Output the [x, y] coordinate of the center of the cell containing the given text.  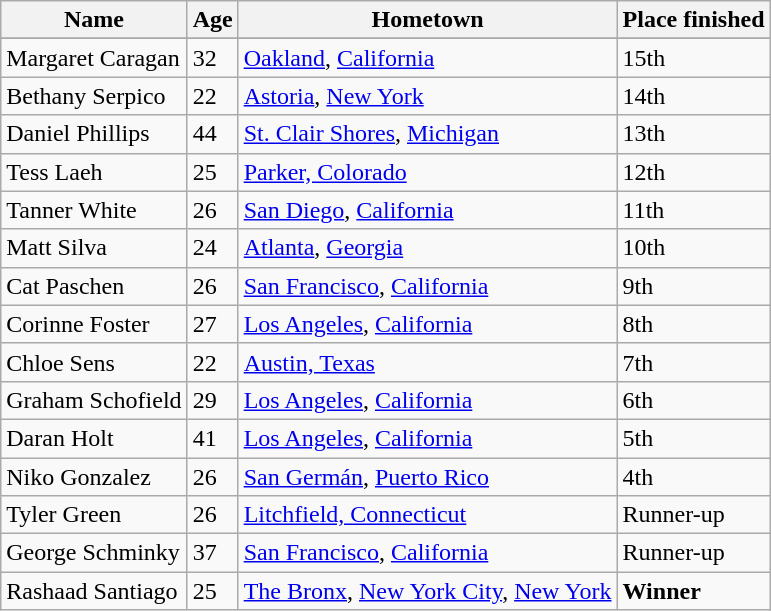
27 [212, 324]
The Bronx, New York City, New York [428, 591]
13th [694, 134]
Corinne Foster [94, 324]
Tess Laeh [94, 172]
Chloe Sens [94, 362]
Tanner White [94, 210]
12th [694, 172]
Cat Paschen [94, 286]
29 [212, 400]
Margaret Caragan [94, 58]
Graham Schofield [94, 400]
44 [212, 134]
Matt Silva [94, 248]
15th [694, 58]
Daniel Phillips [94, 134]
St. Clair Shores, Michigan [428, 134]
Age [212, 20]
Place finished [694, 20]
37 [212, 553]
9th [694, 286]
5th [694, 438]
14th [694, 96]
Hometown [428, 20]
24 [212, 248]
Oakland, California [428, 58]
Rashaad Santiago [94, 591]
San Germán, Puerto Rico [428, 477]
Astoria, New York [428, 96]
George Schminky [94, 553]
11th [694, 210]
Parker, Colorado [428, 172]
Austin, Texas [428, 362]
32 [212, 58]
8th [694, 324]
San Diego, California [428, 210]
Bethany Serpico [94, 96]
Daran Holt [94, 438]
Litchfield, Connecticut [428, 515]
Atlanta, Georgia [428, 248]
Winner [694, 591]
7th [694, 362]
10th [694, 248]
Niko Gonzalez [94, 477]
Name [94, 20]
Tyler Green [94, 515]
41 [212, 438]
6th [694, 400]
4th [694, 477]
